From the cell containing the given text, extract its center point as [X, Y] coordinate. 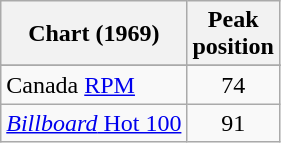
Peakposition [233, 34]
Chart (1969) [94, 34]
91 [233, 123]
Canada RPM [94, 85]
74 [233, 85]
Billboard Hot 100 [94, 123]
